Find where the given text appears and provide that cell's center as [x, y] coordinate. 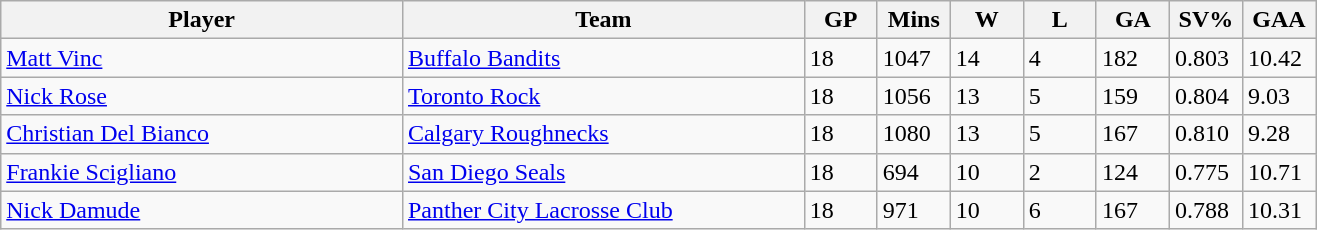
971 [914, 210]
4 [1060, 58]
Nick Damude [202, 210]
GA [1132, 20]
Mins [914, 20]
L [1060, 20]
1047 [914, 58]
0.788 [1206, 210]
GAA [1278, 20]
124 [1132, 172]
182 [1132, 58]
2 [1060, 172]
9.28 [1278, 134]
Nick Rose [202, 96]
1056 [914, 96]
Panther City Lacrosse Club [603, 210]
0.810 [1206, 134]
0.803 [1206, 58]
W [986, 20]
San Diego Seals [603, 172]
Toronto Rock [603, 96]
SV% [1206, 20]
Matt Vinc [202, 58]
Player [202, 20]
1080 [914, 134]
9.03 [1278, 96]
6 [1060, 210]
Christian Del Bianco [202, 134]
694 [914, 172]
GP [840, 20]
0.775 [1206, 172]
0.804 [1206, 96]
Calgary Roughnecks [603, 134]
159 [1132, 96]
10.31 [1278, 210]
10.42 [1278, 58]
14 [986, 58]
10.71 [1278, 172]
Buffalo Bandits [603, 58]
Frankie Scigliano [202, 172]
Team [603, 20]
